For the text-containing cell, return its midpoint in (X, Y) coordinate format. 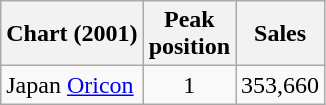
Peakposition (189, 34)
1 (189, 85)
Sales (280, 34)
Chart (2001) (72, 34)
Japan Oricon (72, 85)
353,660 (280, 85)
